Capture the cell that displays the provided text and extract its (x, y) central coordinate. 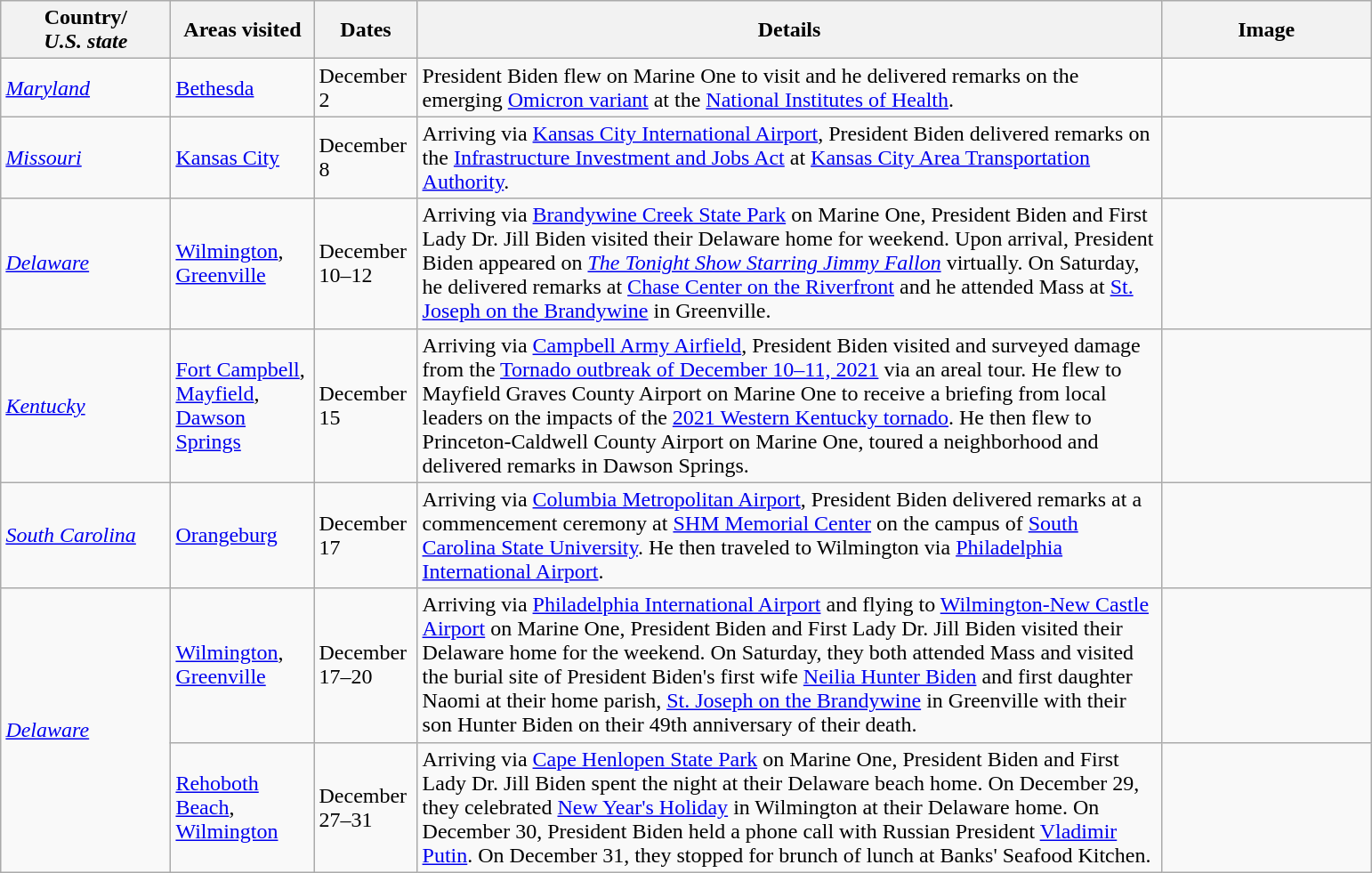
Dates (366, 30)
December 17–20 (366, 666)
Rehoboth Beach, Wilmington (242, 807)
December 8 (366, 158)
Details (789, 30)
December 17 (366, 536)
Fort Campbell, Mayfield, Dawson Springs (242, 406)
Areas visited (242, 30)
Country/U.S. state (85, 30)
Bethesda (242, 87)
December 2 (366, 87)
December 10–12 (366, 263)
South Carolina (85, 536)
Image (1266, 30)
Missouri (85, 158)
Orangeburg (242, 536)
Kansas City (242, 158)
December 15 (366, 406)
December 27–31 (366, 807)
Kentucky (85, 406)
President Biden flew on Marine One to visit and he delivered remarks on the emerging Omicron variant at the National Institutes of Health. (789, 87)
Maryland (85, 87)
